Scan for the cell matching the given text and deliver its (X, Y) coordinate at center. 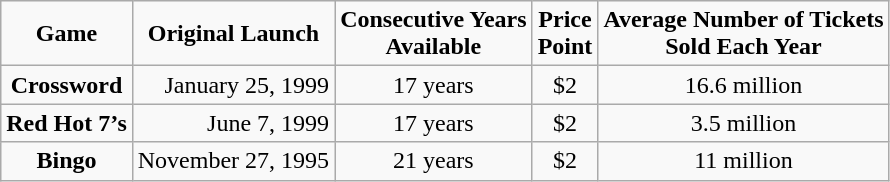
Consecutive YearsAvailable (434, 34)
November 27, 1995 (233, 161)
Original Launch (233, 34)
January 25, 1999 (233, 85)
21 years (434, 161)
June 7, 1999 (233, 123)
Average Number of TicketsSold Each Year (744, 34)
3.5 million (744, 123)
Game (67, 34)
Bingo (67, 161)
PricePoint (565, 34)
Crossword (67, 85)
Red Hot 7’s (67, 123)
11 million (744, 161)
16.6 million (744, 85)
